Pinpoint the cell where the given text exists, returning its (x, y) midpoint coordinate. 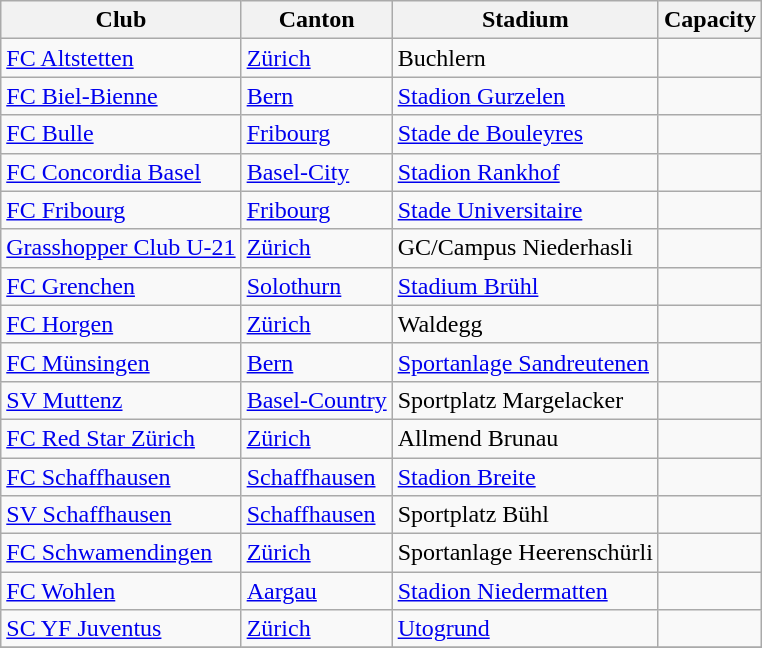
FC Biel-Bienne (121, 96)
SV Schaffhausen (121, 515)
FC Schwamendingen (121, 553)
Stadion Gurzelen (525, 96)
FC Horgen (121, 324)
SC YF Juventus (121, 629)
FC Red Star Zürich (121, 438)
Basel-Country (316, 400)
SV Muttenz (121, 400)
Stadion Rankhof (525, 172)
Canton (316, 20)
Sportplatz Bühl (525, 515)
FC Schaffhausen (121, 477)
FC Altstetten (121, 58)
Utogrund (525, 629)
Stadium Brühl (525, 286)
FC Münsingen (121, 362)
Stade Universitaire (525, 210)
Buchlern (525, 58)
Stadium (525, 20)
Solothurn (316, 286)
Basel-City (316, 172)
FC Wohlen (121, 591)
Grasshopper Club U-21 (121, 248)
Sportplatz Margelacker (525, 400)
Sportanlage Sandreutenen (525, 362)
FC Fribourg (121, 210)
Stade de Bouleyres (525, 134)
Stadion Breite (525, 477)
FC Grenchen (121, 286)
FC Concordia Basel (121, 172)
Aargau (316, 591)
Club (121, 20)
Stadion Niedermatten (525, 591)
FC Bulle (121, 134)
Allmend Brunau (525, 438)
Capacity (710, 20)
Waldegg (525, 324)
GC/Campus Niederhasli (525, 248)
Sportanlage Heerenschürli (525, 553)
